For the text-containing cell, return its midpoint in [X, Y] coordinate format. 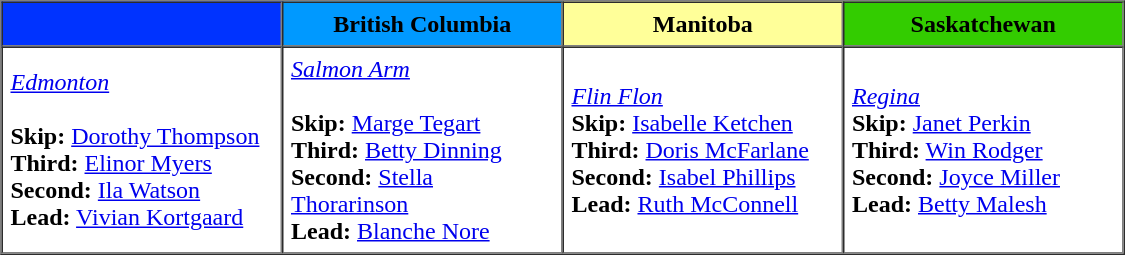
EdmontonSkip: Dorothy Thompson Third: Elinor Myers Second: Ila Watson Lead: Vivian Kortgaard [142, 150]
British Columbia [422, 24]
Manitoba [702, 24]
Flin FlonSkip: Isabelle Ketchen Third: Doris McFarlane Second: Isabel Phillips Lead: Ruth McConnell [702, 150]
ReginaSkip: Janet Perkin Third: Win Rodger Second: Joyce Miller Lead: Betty Malesh [983, 150]
Salmon Arm Skip: Marge Tegart Third: Betty Dinning Second: Stella Thorarinson Lead: Blanche Nore [422, 150]
Saskatchewan [983, 24]
